Determine the [X, Y] coordinate at the center of the cell enclosing the given text.  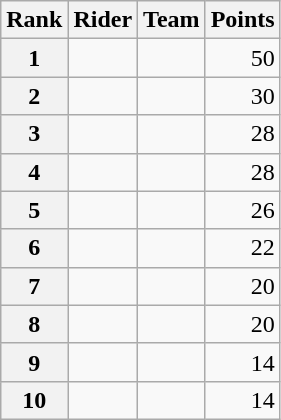
50 [242, 58]
5 [34, 210]
30 [242, 96]
1 [34, 58]
2 [34, 96]
8 [34, 324]
7 [34, 286]
Points [242, 20]
4 [34, 172]
10 [34, 400]
9 [34, 362]
Rider [103, 20]
22 [242, 248]
6 [34, 248]
Rank [34, 20]
Team [172, 20]
3 [34, 134]
26 [242, 210]
